Find where the given text appears and provide that cell's center as (x, y) coordinate. 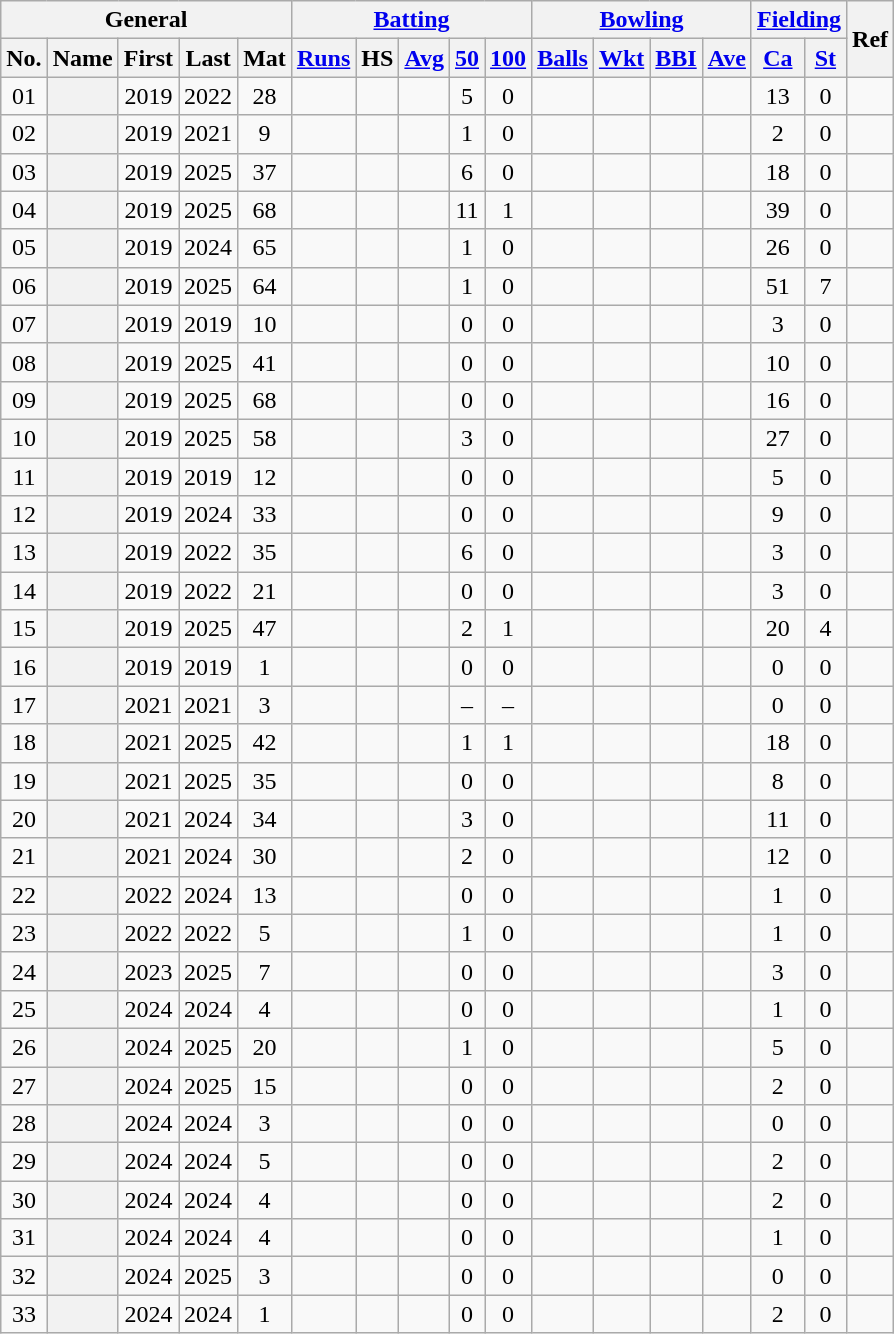
100 (508, 58)
Name (82, 58)
64 (265, 286)
Avg (424, 58)
31 (24, 1238)
General (146, 20)
50 (466, 58)
Mat (265, 58)
29 (24, 1162)
17 (24, 705)
Runs (323, 58)
06 (24, 286)
Bowling (642, 20)
65 (265, 248)
42 (265, 743)
25 (24, 1009)
39 (778, 210)
Ref (870, 39)
01 (24, 96)
03 (24, 172)
Last (208, 58)
Ca (778, 58)
Balls (563, 58)
Batting (411, 20)
58 (265, 438)
51 (778, 286)
09 (24, 400)
22 (24, 895)
14 (24, 591)
Wkt (621, 58)
HS (378, 58)
41 (265, 362)
32 (24, 1276)
Fielding (798, 20)
34 (265, 819)
05 (24, 248)
Ave (726, 58)
37 (265, 172)
2023 (148, 971)
04 (24, 210)
23 (24, 933)
07 (24, 324)
BBI (676, 58)
02 (24, 134)
19 (24, 781)
No. (24, 58)
First (148, 58)
St (825, 58)
24 (24, 971)
47 (265, 629)
8 (778, 781)
08 (24, 362)
